Return the [X, Y] coordinate for the center point of the cell that contains the specified text.  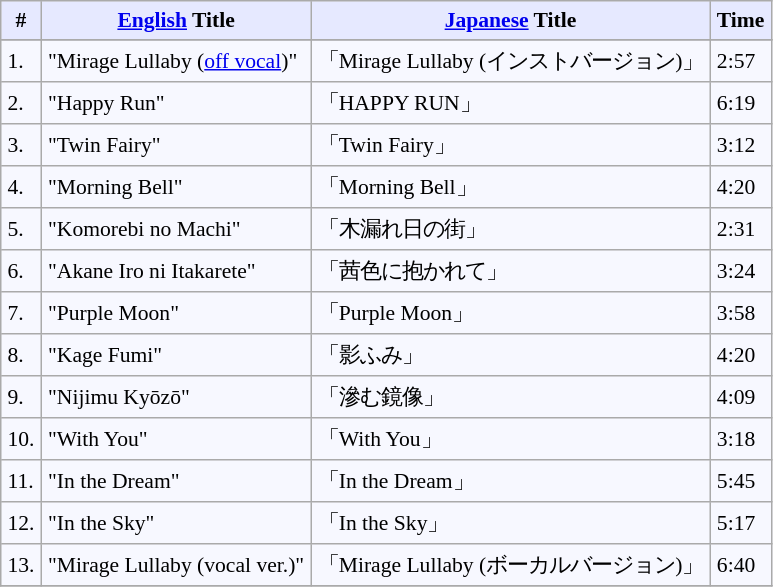
"Kage Fumi" [176, 355]
6:19 [740, 103]
12. [21, 523]
7. [21, 313]
"Purple Moon" [176, 313]
Japanese Title [510, 20]
9. [21, 397]
3:58 [740, 313]
English Title [176, 20]
「Morning Bell」 [510, 187]
2:57 [740, 61]
8. [21, 355]
「HAPPY RUN」 [510, 103]
"Nijimu Kyōzō" [176, 397]
「滲む鏡像」 [510, 397]
5:45 [740, 481]
「In the Dream」 [510, 481]
"Twin Fairy" [176, 145]
1. [21, 61]
「茜色に抱かれて」 [510, 271]
「影ふみ」 [510, 355]
"Akane Iro ni Itakarete" [176, 271]
3:24 [740, 271]
3:18 [740, 439]
2:31 [740, 229]
「Twin Fairy」 [510, 145]
"Morning Bell" [176, 187]
「Mirage Lullaby (インストバージョン)」 [510, 61]
13. [21, 565]
3. [21, 145]
10. [21, 439]
Time [740, 20]
"Mirage Lullaby (vocal ver.)" [176, 565]
"In the Dream" [176, 481]
「木漏れ日の街」 [510, 229]
「Purple Moon」 [510, 313]
"Mirage Lullaby (off vocal)" [176, 61]
6:40 [740, 565]
「Mirage Lullaby (ボーカルバージョン)」 [510, 565]
5. [21, 229]
「With You」 [510, 439]
5:17 [740, 523]
4:09 [740, 397]
"With You" [176, 439]
2. [21, 103]
「In the Sky」 [510, 523]
"Happy Run" [176, 103]
6. [21, 271]
"In the Sky" [176, 523]
4. [21, 187]
"Komorebi no Machi" [176, 229]
11. [21, 481]
3:12 [740, 145]
# [21, 20]
